Locate the cell with the specified text and output its (x, y) center coordinate. 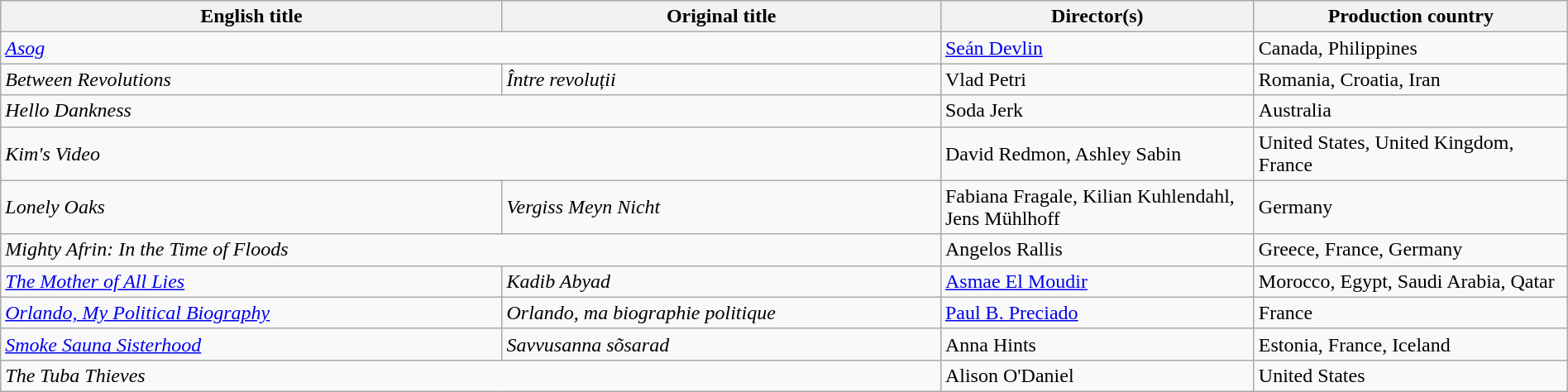
Lonely Oaks (251, 207)
United States (1411, 375)
Orlando, My Political Biography (251, 313)
Greece, France, Germany (1411, 250)
David Redmon, Ashley Sabin (1097, 154)
English title (251, 17)
Germany (1411, 207)
Australia (1411, 111)
Original title (721, 17)
Fabiana Fragale, Kilian Kuhlendahl, Jens Mühlhoff (1097, 207)
Mighty Afrin: In the Time of Floods (471, 250)
Director(s) (1097, 17)
Kadib Abyad (721, 281)
Vlad Petri (1097, 79)
Production country (1411, 17)
Între revoluții (721, 79)
The Tuba Thieves (471, 375)
Kim's Video (471, 154)
Soda Jerk (1097, 111)
Hello Dankness (471, 111)
Morocco, Egypt, Saudi Arabia, Qatar (1411, 281)
United States, United Kingdom, France (1411, 154)
Estonia, France, Iceland (1411, 344)
Alison O'Daniel (1097, 375)
Seán Devlin (1097, 48)
Angelos Rallis (1097, 250)
Anna Hints (1097, 344)
Orlando, ma biographie politique (721, 313)
Vergiss Meyn Nicht (721, 207)
Smoke Sauna Sisterhood (251, 344)
Between Revolutions (251, 79)
Canada, Philippines (1411, 48)
Savvusanna sõsarad (721, 344)
Romania, Croatia, Iran (1411, 79)
Paul B. Preciado (1097, 313)
Asog (471, 48)
The Mother of All Lies (251, 281)
France (1411, 313)
Asmae El Moudir (1097, 281)
